Extract the (x, y) coordinate from the center of the cell holding the provided text.  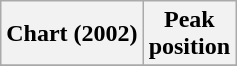
Chart (2002) (72, 34)
Peak position (189, 34)
